Provide the [X, Y] coordinate of the cell's center where the given text is located.  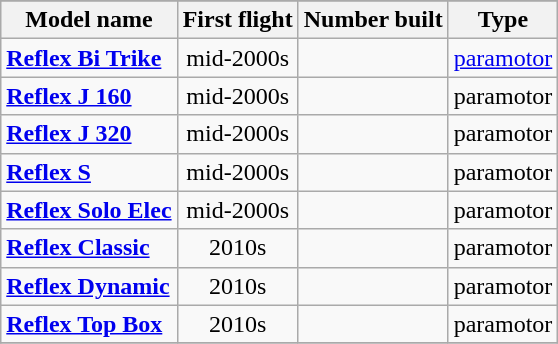
Reflex Bi Trike [89, 58]
Reflex Dynamic [89, 286]
Reflex J 160 [89, 96]
Reflex Classic [89, 248]
Reflex J 320 [89, 134]
First flight [238, 20]
Reflex S [89, 172]
Reflex Solo Elec [89, 210]
Reflex Top Box [89, 324]
Type [503, 20]
Number built [373, 20]
Model name [89, 20]
